Extract the [x, y] coordinate from the center of the cell holding the provided text.  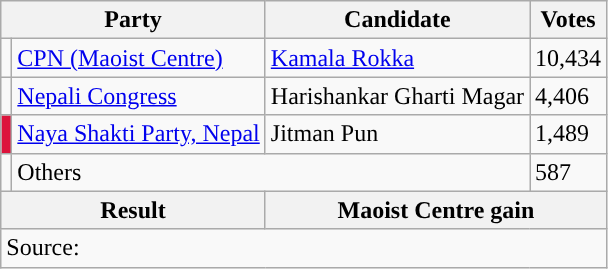
1,489 [568, 134]
Result [134, 210]
Party [134, 20]
Kamala Rokka [397, 58]
Source: [304, 248]
4,406 [568, 96]
Votes [568, 20]
Maoist Centre gain [436, 210]
587 [568, 172]
Nepali Congress [138, 96]
Others [271, 172]
Harishankar Gharti Magar [397, 96]
10,434 [568, 58]
Naya Shakti Party, Nepal [138, 134]
Jitman Pun [397, 134]
Candidate [397, 20]
CPN (Maoist Centre) [138, 58]
